Provide the [X, Y] coordinate of the cell's center where the given text is located.  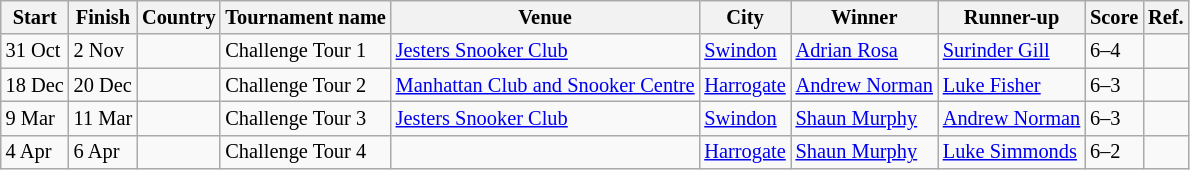
Venue [546, 17]
Start [35, 17]
20 Dec [103, 85]
Tournament name [305, 17]
6–2 [1114, 152]
Country [178, 17]
City [744, 17]
Challenge Tour 2 [305, 85]
Finish [103, 17]
Runner-up [1012, 17]
4 Apr [35, 152]
Challenge Tour 4 [305, 152]
6–4 [1114, 51]
Ref. [1166, 17]
Score [1114, 17]
9 Mar [35, 118]
Adrian Rosa [864, 51]
18 Dec [35, 85]
Challenge Tour 1 [305, 51]
6 Apr [103, 152]
2 Nov [103, 51]
Surinder Gill [1012, 51]
31 Oct [35, 51]
Luke Fisher [1012, 85]
Winner [864, 17]
11 Mar [103, 118]
Manhattan Club and Snooker Centre [546, 85]
Challenge Tour 3 [305, 118]
Luke Simmonds [1012, 152]
